Return (x, y) of the center of cell containing provided text 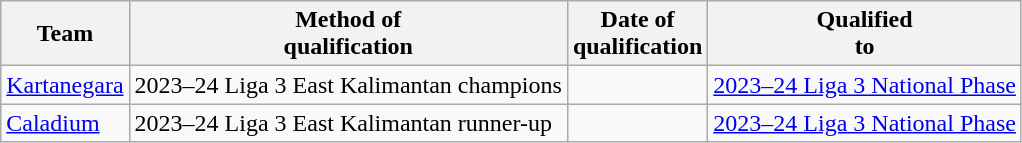
2023–24 Liga 3 East Kalimantan runner-up (348, 123)
Caladium (65, 123)
Team (65, 34)
Kartanegara (65, 85)
2023–24 Liga 3 East Kalimantan champions (348, 85)
Date of qualification (637, 34)
Qualified to (865, 34)
Method of qualification (348, 34)
